From the cell containing the given text, extract its center point as [x, y] coordinate. 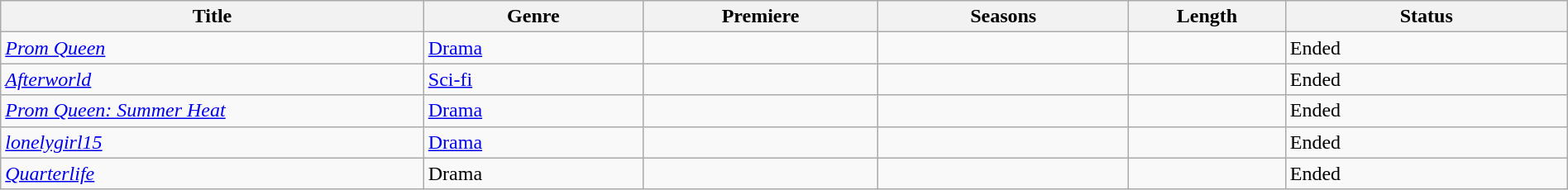
Genre [533, 17]
Length [1207, 17]
Title [213, 17]
Status [1426, 17]
Seasons [1004, 17]
Prom Queen: Summer Heat [213, 111]
Sci-fi [533, 79]
Prom Queen [213, 48]
lonelygirl15 [213, 142]
Afterworld [213, 79]
Premiere [760, 17]
Quarterlife [213, 173]
